Detect which cell encompasses the target text, then output its (X, Y) center coordinate. 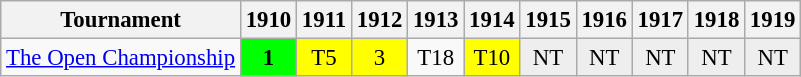
1913 (436, 20)
T10 (492, 58)
1912 (379, 20)
1 (268, 58)
1910 (268, 20)
1916 (604, 20)
Tournament (121, 20)
1915 (548, 20)
The Open Championship (121, 58)
T5 (324, 58)
1917 (660, 20)
T18 (436, 58)
3 (379, 58)
1911 (324, 20)
1914 (492, 20)
1919 (773, 20)
1918 (716, 20)
